Capture the cell that displays the provided text and extract its (X, Y) central coordinate. 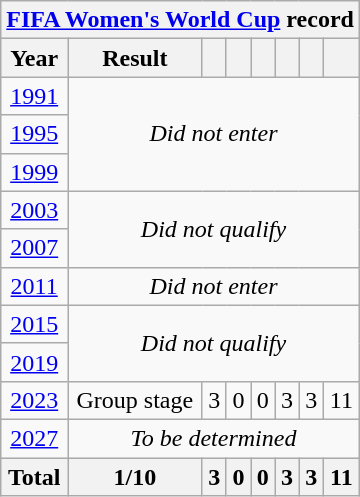
Result (135, 58)
1/10 (135, 477)
Total (34, 477)
1999 (34, 172)
2027 (34, 438)
2003 (34, 210)
2011 (34, 286)
1991 (34, 96)
Year (34, 58)
2019 (34, 362)
To be determined (214, 438)
2007 (34, 248)
1995 (34, 134)
2023 (34, 400)
2015 (34, 324)
Group stage (135, 400)
FIFA Women's World Cup record (180, 20)
